Identify which cell holds the provided text, then report its [X, Y] central coordinate. 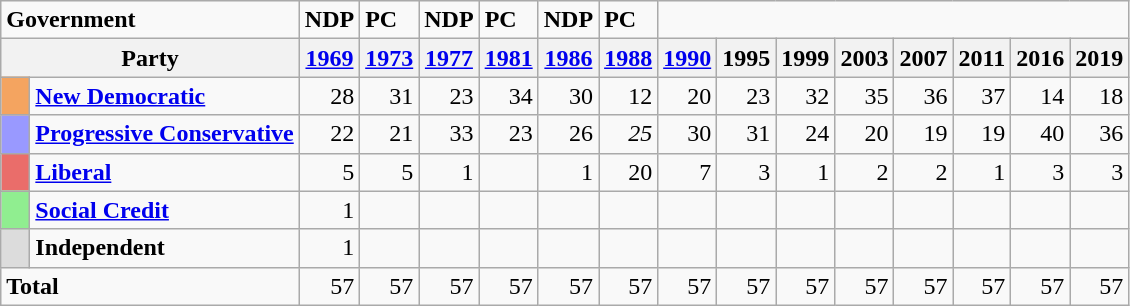
18 [1100, 96]
14 [1040, 96]
1977 [449, 58]
Social Credit [164, 210]
Progressive Conservative [164, 134]
37 [982, 96]
1988 [628, 58]
Independent [164, 248]
1973 [390, 58]
33 [449, 134]
Liberal [164, 172]
Total [150, 286]
Party [150, 58]
26 [568, 134]
2011 [982, 58]
35 [864, 96]
28 [329, 96]
1995 [746, 58]
1969 [329, 58]
1999 [806, 58]
32 [806, 96]
34 [508, 96]
New Democratic [164, 96]
2019 [1100, 58]
2016 [1040, 58]
2007 [924, 58]
1986 [568, 58]
40 [1040, 134]
22 [329, 134]
2003 [864, 58]
1981 [508, 58]
7 [688, 172]
12 [628, 96]
21 [390, 134]
25 [628, 134]
1990 [688, 58]
Government [150, 20]
24 [806, 134]
